Search for the cell housing the specified text and yield its (X, Y) center coordinate. 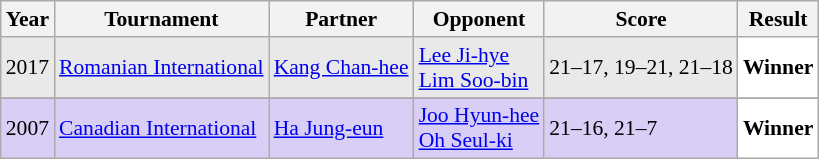
Canadian International (162, 128)
Ha Jung-eun (342, 128)
21–17, 19–21, 21–18 (641, 68)
Score (641, 19)
Tournament (162, 19)
2017 (28, 68)
Romanian International (162, 68)
Result (778, 19)
Kang Chan-hee (342, 68)
2007 (28, 128)
21–16, 21–7 (641, 128)
Partner (342, 19)
Lee Ji-hye Lim Soo-bin (480, 68)
Joo Hyun-hee Oh Seul-ki (480, 128)
Opponent (480, 19)
Year (28, 19)
